Provide the (X, Y) coordinate of the cell's center where the given text is located.  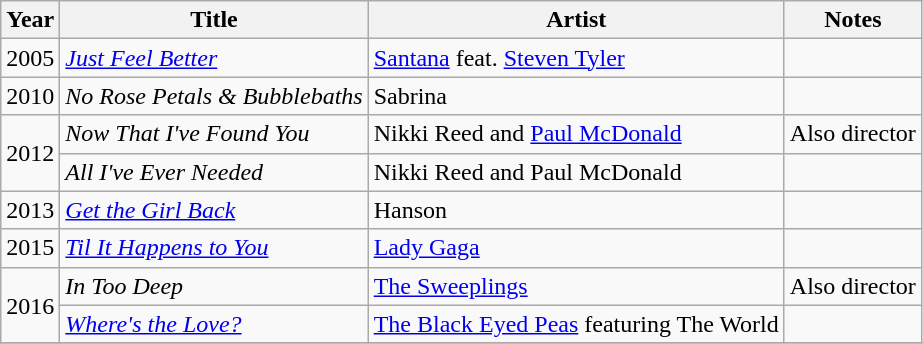
2012 (30, 153)
Notes (852, 20)
Get the Girl Back (214, 210)
2015 (30, 248)
Where's the Love? (214, 324)
Now That I've Found You (214, 134)
Lady Gaga (576, 248)
Title (214, 20)
Artist (576, 20)
No Rose Petals & Bubblebaths (214, 96)
Year (30, 20)
The Black Eyed Peas featuring The World (576, 324)
Santana feat. Steven Tyler (576, 58)
2005 (30, 58)
Hanson (576, 210)
2010 (30, 96)
Til It Happens to You (214, 248)
2013 (30, 210)
The Sweeplings (576, 286)
In Too Deep (214, 286)
All I've Ever Needed (214, 172)
2016 (30, 305)
Just Feel Better (214, 58)
Sabrina (576, 96)
